Locate the cell with the specified text and output its (X, Y) center coordinate. 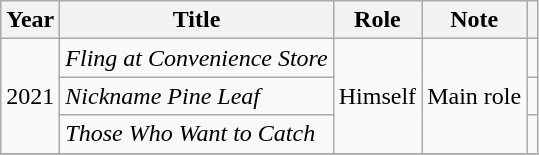
Those Who Want to Catch (196, 134)
Main role (474, 96)
Nickname Pine Leaf (196, 96)
Role (377, 20)
Himself (377, 96)
Note (474, 20)
Title (196, 20)
Year (30, 20)
2021 (30, 96)
Fling at Convenience Store (196, 58)
